Capture the cell that displays the provided text and extract its [x, y] central coordinate. 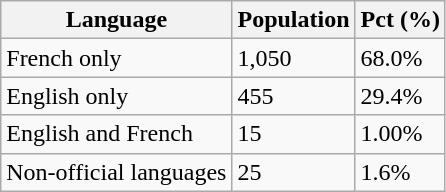
25 [294, 172]
1.6% [400, 172]
Pct (%) [400, 20]
15 [294, 134]
1.00% [400, 134]
29.4% [400, 96]
Language [116, 20]
1,050 [294, 58]
French only [116, 58]
455 [294, 96]
English only [116, 96]
68.0% [400, 58]
Population [294, 20]
English and French [116, 134]
Non-official languages [116, 172]
